Return the [x, y] coordinate for the center point of the cell that contains the specified text.  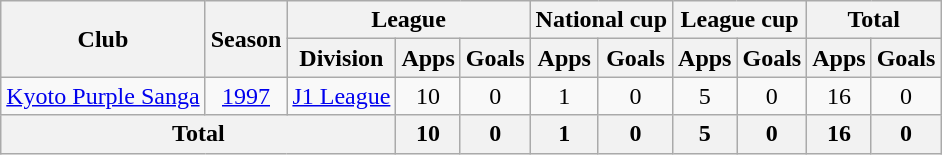
Division [342, 58]
League cup [740, 20]
Season [246, 39]
1997 [246, 96]
J1 League [342, 96]
Kyoto Purple Sanga [103, 96]
League [408, 20]
National cup [601, 20]
Club [103, 39]
